Scan for the cell matching the given text and deliver its [X, Y] coordinate at center. 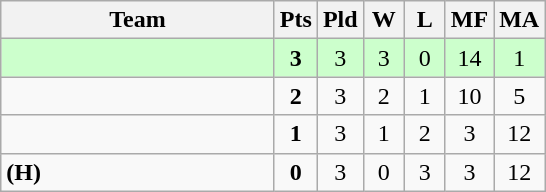
Pld [340, 20]
5 [520, 96]
14 [469, 58]
W [384, 20]
Pts [296, 20]
(H) [138, 172]
Team [138, 20]
MA [520, 20]
L [424, 20]
10 [469, 96]
MF [469, 20]
